Extract the [X, Y] coordinate from the center of the cell holding the provided text.  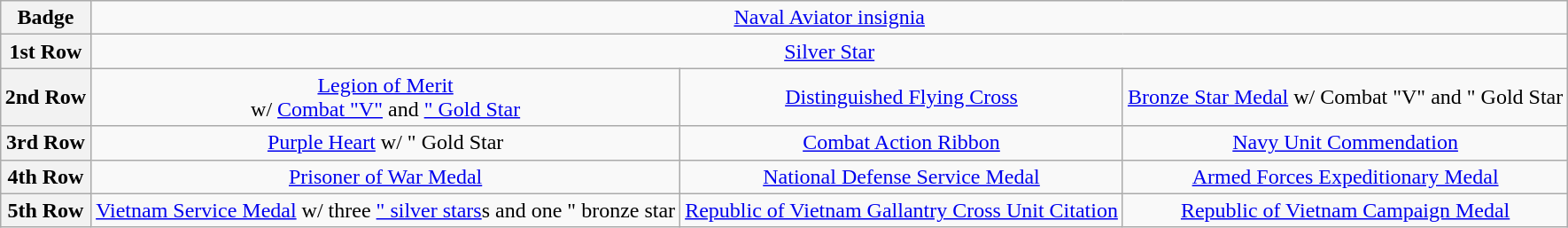
Purple Heart w/ " Gold Star [386, 143]
1st Row [45, 51]
Distinguished Flying Cross [902, 98]
Badge [45, 18]
3rd Row [45, 143]
Silver Star [829, 51]
Legion of Meritw/ Combat "V" and " Gold Star [386, 98]
Naval Aviator insignia [829, 18]
Bronze Star Medal w/ Combat "V" and " Gold Star [1345, 98]
Prisoner of War Medal [386, 177]
2nd Row [45, 98]
5th Row [45, 210]
Republic of Vietnam Gallantry Cross Unit Citation [902, 210]
Republic of Vietnam Campaign Medal [1345, 210]
National Defense Service Medal [902, 177]
Combat Action Ribbon [902, 143]
4th Row [45, 177]
Vietnam Service Medal w/ three " silver starss and one " bronze star [386, 210]
Armed Forces Expeditionary Medal [1345, 177]
Navy Unit Commendation [1345, 143]
